Capture the cell that displays the provided text and extract its (x, y) central coordinate. 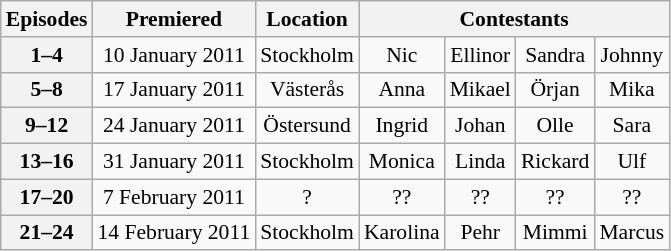
Östersund (307, 126)
10 January 2011 (174, 55)
31 January 2011 (174, 162)
Contestants (514, 19)
Anna (402, 90)
Örjan (555, 90)
Rickard (555, 162)
Sandra (555, 55)
Johnny (632, 55)
17 January 2011 (174, 90)
Location (307, 19)
21–24 (47, 233)
1–4 (47, 55)
Pehr (480, 233)
Premiered (174, 19)
17–20 (47, 197)
Ulf (632, 162)
Olle (555, 126)
Sara (632, 126)
Ellinor (480, 55)
13–16 (47, 162)
? (307, 197)
9–12 (47, 126)
Mika (632, 90)
24 January 2011 (174, 126)
Mikael (480, 90)
14 February 2011 (174, 233)
Mimmi (555, 233)
Linda (480, 162)
Ingrid (402, 126)
Karolina (402, 233)
Västerås (307, 90)
Episodes (47, 19)
7 February 2011 (174, 197)
Monica (402, 162)
Marcus (632, 233)
5–8 (47, 90)
Johan (480, 126)
Nic (402, 55)
